Identify which cell holds the provided text, then report its (X, Y) central coordinate. 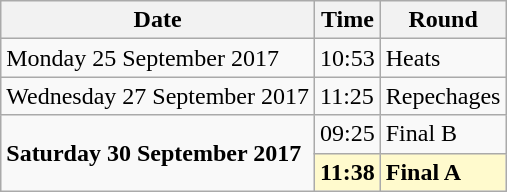
Repechages (443, 96)
11:38 (347, 172)
Heats (443, 58)
Final B (443, 134)
11:25 (347, 96)
Time (347, 20)
Saturday 30 September 2017 (158, 153)
10:53 (347, 58)
Final A (443, 172)
Round (443, 20)
Wednesday 27 September 2017 (158, 96)
09:25 (347, 134)
Date (158, 20)
Monday 25 September 2017 (158, 58)
